Determine the (X, Y) coordinate at the center of the cell enclosing the given text.  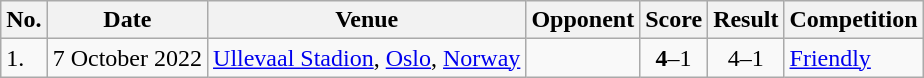
No. (24, 20)
Competition (854, 20)
Result (746, 20)
1. (24, 58)
Ullevaal Stadion, Oslo, Norway (367, 58)
7 October 2022 (127, 58)
Friendly (854, 58)
Venue (367, 20)
Opponent (583, 20)
Date (127, 20)
Score (674, 20)
